For the text-containing cell, return its midpoint in (X, Y) coordinate format. 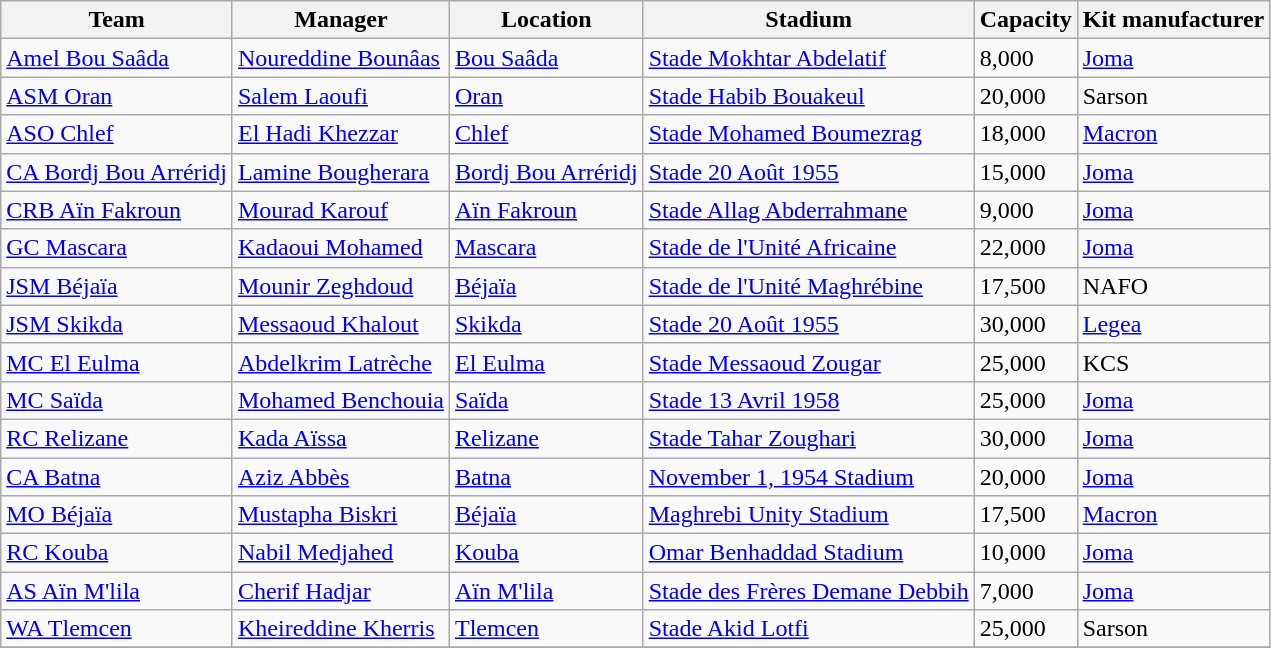
Kouba (546, 553)
Messaoud Khalout (340, 324)
18,000 (1026, 134)
ASO Chlef (117, 134)
Mascara (546, 248)
Team (117, 20)
RC Kouba (117, 553)
El Eulma (546, 362)
Stade 13 Avril 1958 (808, 400)
Kadaoui Mohamed (340, 248)
Manager (340, 20)
RC Relizane (117, 438)
15,000 (1026, 172)
Stade Tahar Zoughari (808, 438)
Salem Laoufi (340, 96)
Bou Saâda (546, 58)
Omar Benhaddad Stadium (808, 553)
Stade Mokhtar Abdelatif (808, 58)
Stade Akid Lotfi (808, 629)
Cherif Hadjar (340, 591)
Stade Mohamed Boumezrag (808, 134)
Mustapha Biskri (340, 515)
10,000 (1026, 553)
Noureddine Bounâas (340, 58)
CA Bordj Bou Arréridj (117, 172)
Oran (546, 96)
ASM Oran (117, 96)
Chlef (546, 134)
Aïn Fakroun (546, 210)
Relizane (546, 438)
Maghrebi Unity Stadium (808, 515)
Stade Messaoud Zougar (808, 362)
Lamine Bougherara (340, 172)
Stade des Frères Demane Debbih (808, 591)
MC El Eulma (117, 362)
MC Saïda (117, 400)
Location (546, 20)
Capacity (1026, 20)
7,000 (1026, 591)
MO Béjaïa (117, 515)
WA Tlemcen (117, 629)
El Hadi Khezzar (340, 134)
Kheireddine Kherris (340, 629)
Amel Bou Saâda (117, 58)
CA Batna (117, 477)
22,000 (1026, 248)
Stade de l'Unité Maghrébine (808, 286)
Nabil Medjahed (340, 553)
Mohamed Benchouia (340, 400)
AS Aïn M'lila (117, 591)
Batna (546, 477)
Legea (1174, 324)
Abdelkrim Latrèche (340, 362)
NAFO (1174, 286)
CRB Aïn Fakroun (117, 210)
Stade Habib Bouakeul (808, 96)
Aziz Abbès (340, 477)
8,000 (1026, 58)
Aïn M'lila (546, 591)
Stade Allag Abderrahmane (808, 210)
KCS (1174, 362)
Tlemcen (546, 629)
JSM Skikda (117, 324)
GC Mascara (117, 248)
Kit manufacturer (1174, 20)
Skikda (546, 324)
November 1, 1954 Stadium (808, 477)
Stadium (808, 20)
Stade de l'Unité Africaine (808, 248)
Mourad Karouf (340, 210)
Kada Aïssa (340, 438)
JSM Béjaïa (117, 286)
Mounir Zeghdoud (340, 286)
Saïda (546, 400)
Bordj Bou Arréridj (546, 172)
9,000 (1026, 210)
